Extract the [X, Y] coordinate from the center of the cell holding the provided text.  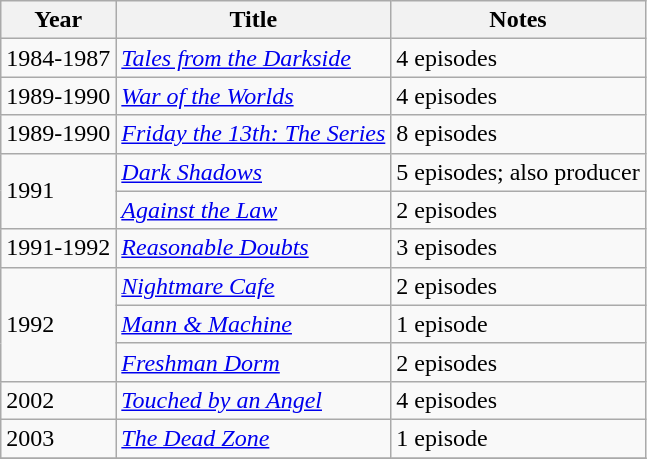
War of the Worlds [254, 96]
Title [254, 20]
Against the Law [254, 210]
The Dead Zone [254, 438]
Nightmare Cafe [254, 286]
1991-1992 [58, 248]
Dark Shadows [254, 172]
2002 [58, 400]
1991 [58, 191]
8 episodes [518, 134]
5 episodes; also producer [518, 172]
1984-1987 [58, 58]
Notes [518, 20]
2003 [58, 438]
Friday the 13th: The Series [254, 134]
Freshman Dorm [254, 362]
3 episodes [518, 248]
Tales from the Darkside [254, 58]
Touched by an Angel [254, 400]
1992 [58, 324]
Mann & Machine [254, 324]
Reasonable Doubts [254, 248]
Year [58, 20]
